From the cell containing the given text, extract its center point as (x, y) coordinate. 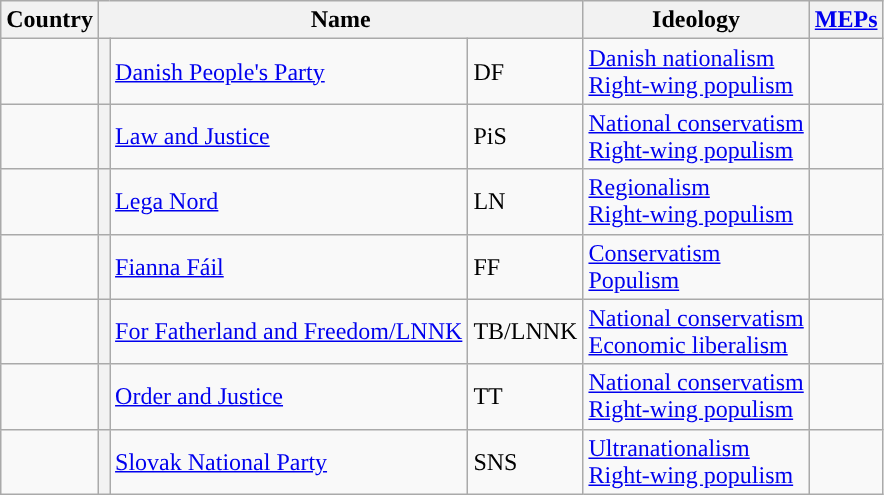
LN (526, 202)
Danish nationalismRight-wing populism (696, 72)
Slovak National Party (289, 462)
TT (526, 396)
Ideology (696, 20)
For Fatherland and Freedom/LNNK (289, 332)
FF (526, 266)
MEPs (846, 20)
Lega Nord (289, 202)
Order and Justice (289, 396)
National conservatismEconomic liberalism (696, 332)
PiS (526, 136)
DF (526, 72)
RegionalismRight-wing populism (696, 202)
SNS (526, 462)
Name (340, 20)
Fianna Fáil (289, 266)
UltranationalismRight-wing populism (696, 462)
TB/LNNK (526, 332)
Danish People's Party (289, 72)
ConservatismPopulism (696, 266)
Law and Justice (289, 136)
Country (50, 20)
